Pinpoint the cell where the given text exists, returning its (X, Y) midpoint coordinate. 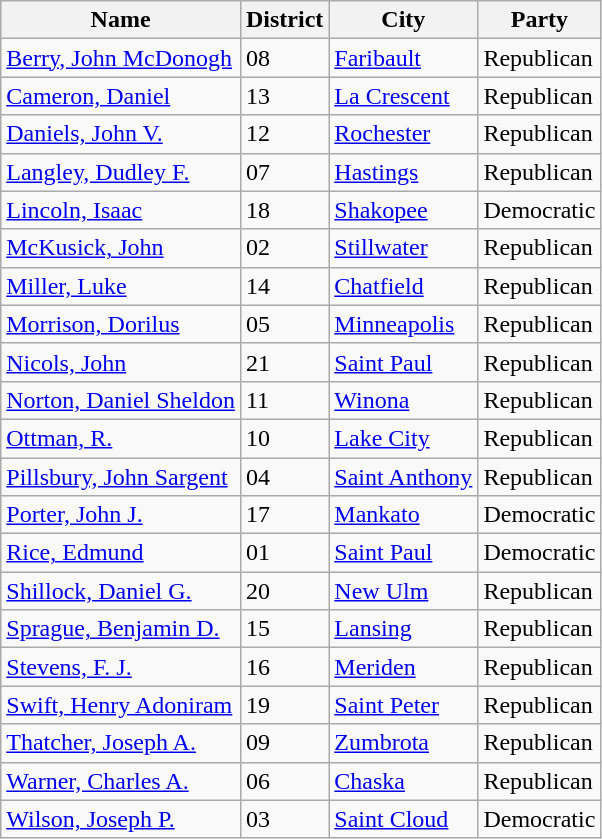
Faribault (404, 58)
Chatfield (404, 286)
Winona (404, 400)
Lake City (404, 438)
Rice, Edmund (121, 553)
Lincoln, Isaac (121, 210)
Nicols, John (121, 362)
Saint Cloud (404, 819)
Saint Anthony (404, 477)
07 (284, 172)
08 (284, 58)
Hastings (404, 172)
13 (284, 96)
09 (284, 743)
Pillsbury, John Sargent (121, 477)
Chaska (404, 781)
Meriden (404, 667)
Lansing (404, 629)
La Crescent (404, 96)
Morrison, Dorilus (121, 324)
17 (284, 515)
Rochester (404, 134)
Wilson, Joseph P. (121, 819)
10 (284, 438)
Shakopee (404, 210)
Sprague, Benjamin D. (121, 629)
Berry, John McDonogh (121, 58)
19 (284, 705)
Mankato (404, 515)
11 (284, 400)
Daniels, John V. (121, 134)
Swift, Henry Adoniram (121, 705)
01 (284, 553)
Saint Peter (404, 705)
New Ulm (404, 591)
Stillwater (404, 248)
Norton, Daniel Sheldon (121, 400)
Langley, Dudley F. (121, 172)
03 (284, 819)
18 (284, 210)
Party (540, 20)
Ottman, R. (121, 438)
District (284, 20)
Warner, Charles A. (121, 781)
Shillock, Daniel G. (121, 591)
Cameron, Daniel (121, 96)
Porter, John J. (121, 515)
Miller, Luke (121, 286)
21 (284, 362)
Zumbrota (404, 743)
14 (284, 286)
04 (284, 477)
20 (284, 591)
12 (284, 134)
16 (284, 667)
06 (284, 781)
05 (284, 324)
Minneapolis (404, 324)
Name (121, 20)
McKusick, John (121, 248)
Stevens, F. J. (121, 667)
Thatcher, Joseph A. (121, 743)
15 (284, 629)
02 (284, 248)
City (404, 20)
